From the cell containing the given text, extract its center point as [x, y] coordinate. 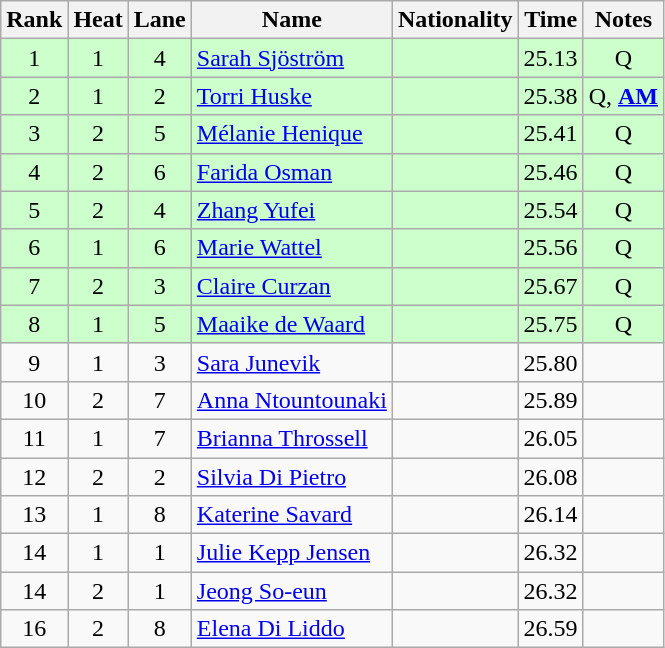
13 [34, 515]
25.67 [550, 286]
Name [292, 20]
26.59 [550, 629]
25.56 [550, 248]
Time [550, 20]
Mélanie Henique [292, 134]
25.80 [550, 362]
Torri Huske [292, 96]
11 [34, 438]
Farida Osman [292, 172]
Rank [34, 20]
12 [34, 477]
10 [34, 400]
25.75 [550, 324]
26.14 [550, 515]
Lane [160, 20]
Claire Curzan [292, 286]
25.13 [550, 58]
26.05 [550, 438]
26.08 [550, 477]
Katerine Savard [292, 515]
Nationality [455, 20]
25.54 [550, 210]
Sarah Sjöström [292, 58]
25.38 [550, 96]
25.41 [550, 134]
Q, AM [623, 96]
Jeong So-eun [292, 591]
Silvia Di Pietro [292, 477]
Maaike de Waard [292, 324]
16 [34, 629]
Heat [98, 20]
Notes [623, 20]
25.46 [550, 172]
Sara Junevik [292, 362]
Brianna Throssell [292, 438]
25.89 [550, 400]
9 [34, 362]
Anna Ntountounaki [292, 400]
Marie Wattel [292, 248]
Julie Kepp Jensen [292, 553]
Zhang Yufei [292, 210]
Elena Di Liddo [292, 629]
